Detect which cell encompasses the target text, then output its [X, Y] center coordinate. 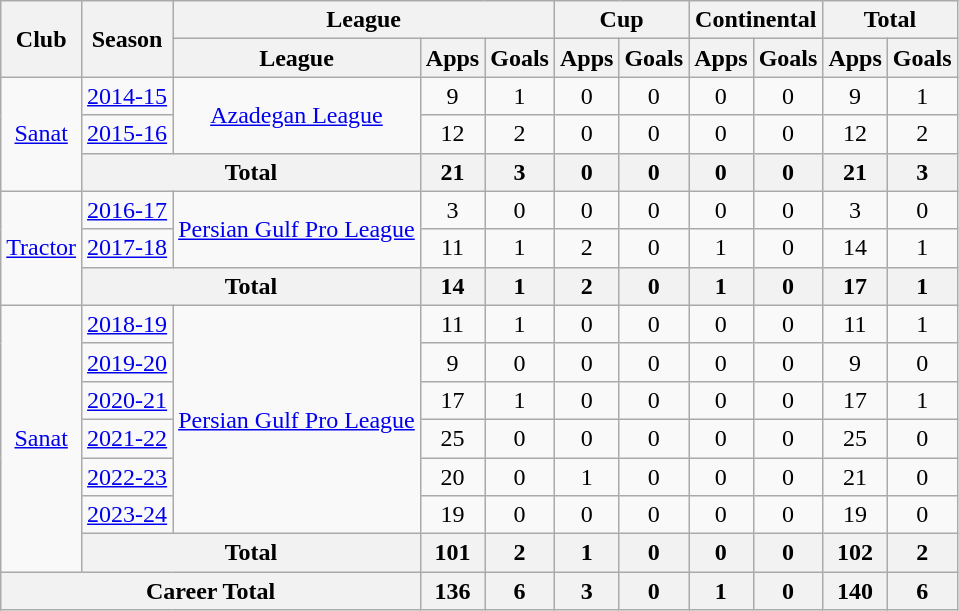
136 [452, 591]
Career Total [211, 591]
2019-20 [128, 362]
2014-15 [128, 96]
101 [452, 553]
Season [128, 39]
20 [452, 477]
2020-21 [128, 400]
2018-19 [128, 324]
Azadegan League [297, 115]
Continental [756, 20]
Cup [621, 20]
Club [42, 39]
2021-22 [128, 438]
2022-23 [128, 477]
140 [855, 591]
2023-24 [128, 515]
2015-16 [128, 134]
102 [855, 553]
2016-17 [128, 210]
2017-18 [128, 248]
Tractor [42, 248]
